From the cell containing the given text, extract its center point as [X, Y] coordinate. 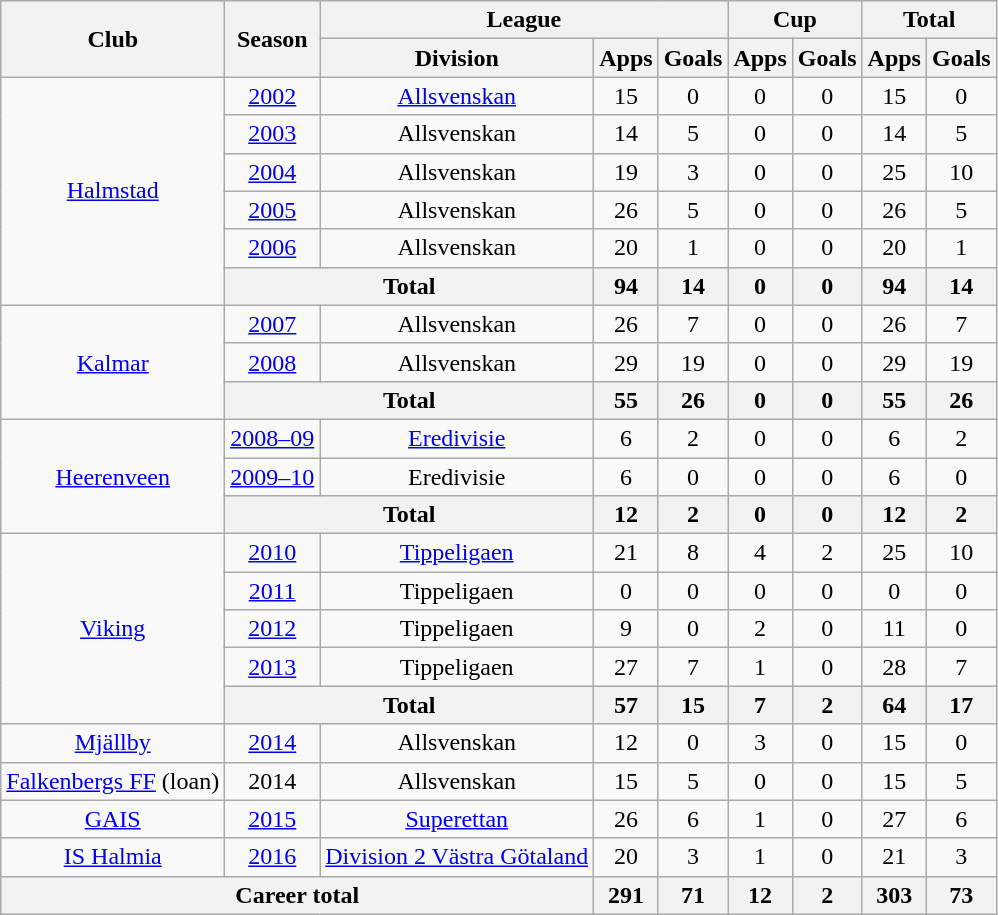
Career total [298, 895]
71 [693, 895]
57 [626, 705]
2010 [272, 553]
Viking [113, 629]
Kalmar [113, 362]
291 [626, 895]
73 [961, 895]
League [524, 20]
64 [894, 705]
2004 [272, 172]
2009–10 [272, 477]
IS Halmia [113, 857]
8 [693, 553]
Heerenveen [113, 476]
9 [626, 629]
2003 [272, 134]
2002 [272, 96]
2008–09 [272, 438]
2015 [272, 819]
2011 [272, 591]
Division [457, 58]
2008 [272, 362]
Cup [795, 20]
GAIS [113, 819]
Club [113, 39]
Division 2 Västra Götaland [457, 857]
17 [961, 705]
2006 [272, 248]
Mjällby [113, 743]
11 [894, 629]
Halmstad [113, 191]
303 [894, 895]
Superettan [457, 819]
2016 [272, 857]
Falkenbergs FF (loan) [113, 781]
2012 [272, 629]
Season [272, 39]
2007 [272, 324]
4 [760, 553]
2005 [272, 210]
28 [894, 667]
2013 [272, 667]
